Identify which cell holds the provided text, then report its [X, Y] central coordinate. 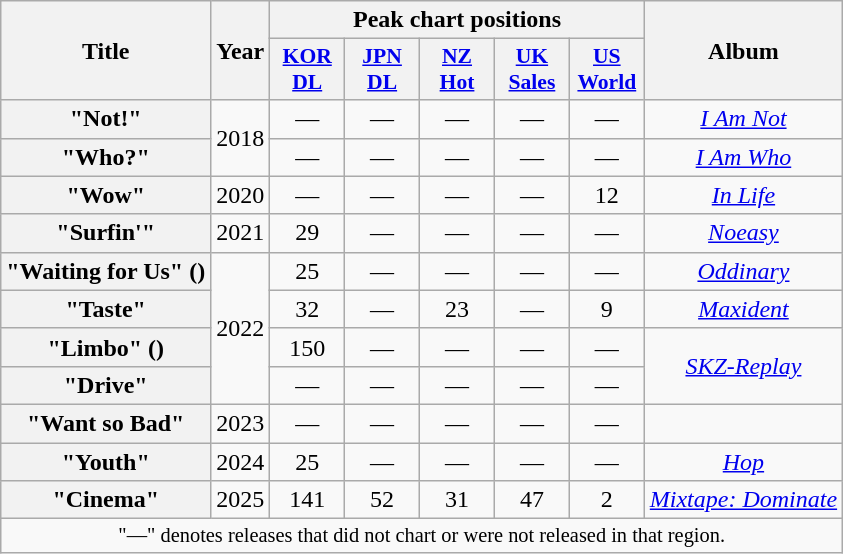
150 [308, 347]
Album [743, 50]
I Am Not [743, 119]
Noeasy [743, 233]
2020 [240, 195]
23 [458, 309]
47 [532, 500]
"Taste" [106, 309]
UKSales [532, 70]
In Life [743, 195]
"Drive" [106, 385]
"Cinema" [106, 500]
29 [308, 233]
141 [308, 500]
52 [382, 500]
"—" denotes releases that did not chart or were not released in that region. [422, 536]
12 [606, 195]
Oddinary [743, 271]
KORDL [308, 70]
2023 [240, 423]
Hop [743, 461]
"Not!" [106, 119]
31 [458, 500]
Year [240, 50]
Peak chart positions [458, 20]
32 [308, 309]
2021 [240, 233]
9 [606, 309]
USWorld [606, 70]
"Youth" [106, 461]
"Wow" [106, 195]
"Waiting for Us" () [106, 271]
SKZ-Replay [743, 366]
"Who?" [106, 157]
2 [606, 500]
2024 [240, 461]
Title [106, 50]
JPNDL [382, 70]
2018 [240, 138]
"Want so Bad" [106, 423]
"Limbo" () [106, 347]
Mixtape: Dominate [743, 500]
NZHot [458, 70]
2022 [240, 328]
"Surfin'" [106, 233]
2025 [240, 500]
Maxident [743, 309]
I Am Who [743, 157]
